For the text-containing cell, return its midpoint in [X, Y] coordinate format. 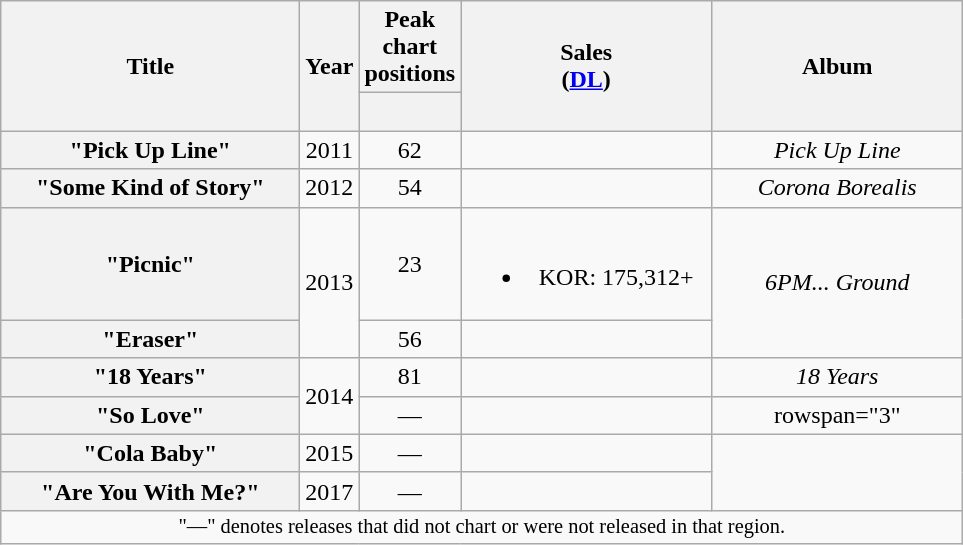
Sales(DL) [586, 66]
"Eraser" [150, 339]
"—" denotes releases that did not chart or were not released in that region. [482, 527]
KOR: 175,312+ [586, 264]
Pick Up Line [838, 150]
2013 [330, 282]
Title [150, 66]
"Pick Up Line" [150, 150]
6PM... Ground [838, 282]
Corona Borealis [838, 188]
Year [330, 66]
"Some Kind of Story" [150, 188]
56 [410, 339]
"Picnic" [150, 264]
Peak chart positions [410, 47]
54 [410, 188]
rowspan="3" [838, 415]
2017 [330, 491]
Album [838, 66]
62 [410, 150]
18 Years [838, 377]
23 [410, 264]
81 [410, 377]
"So Love" [150, 415]
2011 [330, 150]
2015 [330, 453]
2014 [330, 396]
"Cola Baby" [150, 453]
2012 [330, 188]
"18 Years" [150, 377]
"Are You With Me?" [150, 491]
